Return the (X, Y) coordinate for the center point of the cell that contains the specified text.  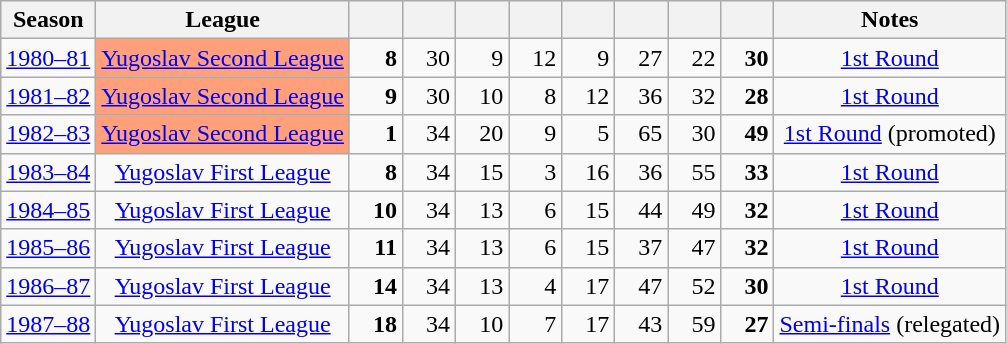
1982–83 (48, 134)
65 (642, 134)
43 (642, 324)
44 (642, 210)
1984–85 (48, 210)
59 (694, 324)
1980–81 (48, 58)
1987–88 (48, 324)
55 (694, 172)
11 (376, 248)
1 (376, 134)
7 (536, 324)
14 (376, 286)
1986–87 (48, 286)
3 (536, 172)
1981–82 (48, 96)
33 (748, 172)
28 (748, 96)
Season (48, 20)
22 (694, 58)
18 (376, 324)
37 (642, 248)
1st Round (promoted) (890, 134)
4 (536, 286)
5 (588, 134)
20 (482, 134)
Notes (890, 20)
1985–86 (48, 248)
Semi-finals (relegated) (890, 324)
League (223, 20)
1983–84 (48, 172)
16 (588, 172)
52 (694, 286)
